Identify which cell holds the provided text, then report its [X, Y] central coordinate. 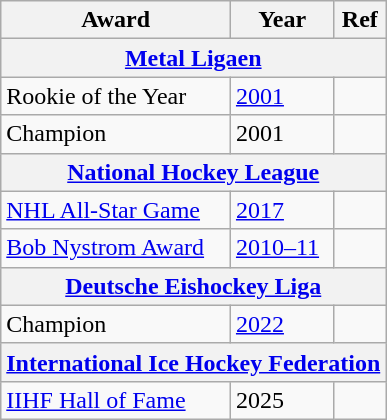
Deutsche Eishockey Liga [194, 286]
Ref [360, 20]
Metal Ligaen [194, 58]
2022 [282, 324]
Bob Nystrom Award [116, 248]
Year [282, 20]
IIHF Hall of Fame [116, 400]
National Hockey League [194, 172]
2010–11 [282, 248]
2017 [282, 210]
Rookie of the Year [116, 96]
Award [116, 20]
NHL All-Star Game [116, 210]
International Ice Hockey Federation [194, 362]
2025 [282, 400]
